Identify which cell holds the provided text, then report its (X, Y) central coordinate. 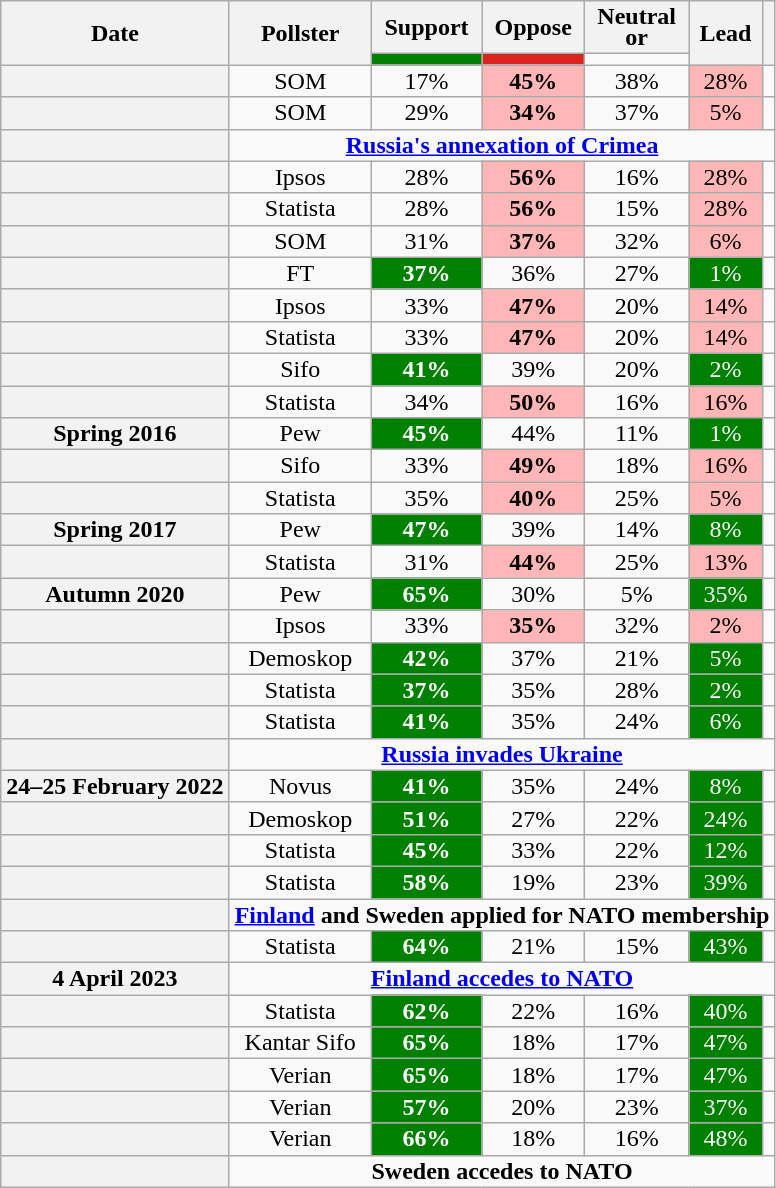
Spring 2016 (115, 434)
Spring 2017 (115, 530)
Autumn 2020 (115, 594)
FT (300, 273)
49% (534, 466)
58% (426, 882)
29% (426, 113)
11% (637, 434)
Date (115, 33)
4 April 2023 (115, 979)
19% (534, 882)
42% (426, 658)
Novus (300, 786)
50% (534, 402)
Oppose (534, 28)
30% (534, 594)
Russia invades Ukraine (502, 754)
Neutralor (637, 28)
51% (426, 818)
Pollster (300, 33)
24–25 February 2022 (115, 786)
Support (426, 28)
Finland and Sweden applied for NATO membership (502, 914)
64% (426, 947)
66% (426, 1139)
12% (726, 850)
Sweden accedes to NATO (502, 1171)
62% (426, 1011)
43% (726, 947)
13% (726, 562)
Russia's annexation of Crimea (502, 145)
Finland accedes to NATO (502, 979)
Kantar Sifo (300, 1043)
Lead (726, 33)
48% (726, 1139)
38% (637, 81)
57% (426, 1107)
36% (534, 273)
